From the cell containing the given text, extract its center point as [X, Y] coordinate. 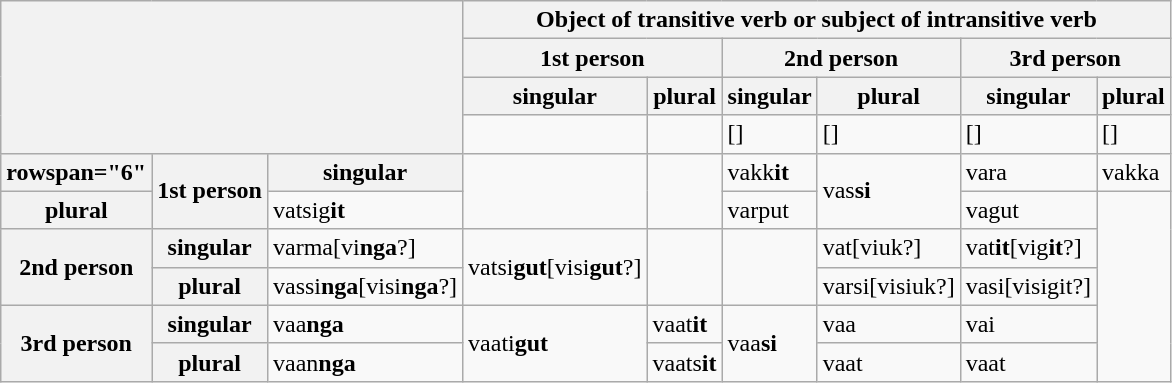
vara [1028, 172]
vassi [888, 191]
vatsigut[visigut?] [555, 267]
vatit[vigit?] [1028, 248]
vakka [1134, 172]
vai [1028, 324]
varma[vinga?] [364, 248]
vaanga [364, 324]
vatsigit [364, 210]
vassinga[visinga?] [364, 286]
vaasi [770, 343]
vagut [1028, 210]
vaatigut [555, 343]
vaannga [364, 362]
vaatsit [684, 362]
rowspan="6" [76, 172]
vaa [888, 324]
vat[viuk?] [888, 248]
vasi[visigit?] [1028, 286]
varput [770, 210]
vaatit [684, 324]
vakkit [770, 172]
Object of transitive verb or subject of intransitive verb [817, 20]
varsi[visiuk?] [888, 286]
